Return (X, Y) of the center of cell containing provided text 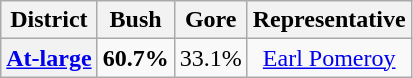
Representative (329, 20)
Bush (136, 20)
At-large (49, 58)
33.1% (210, 58)
60.7% (136, 58)
District (49, 20)
Earl Pomeroy (329, 58)
Gore (210, 20)
